From the cell containing the given text, extract its center point as (X, Y) coordinate. 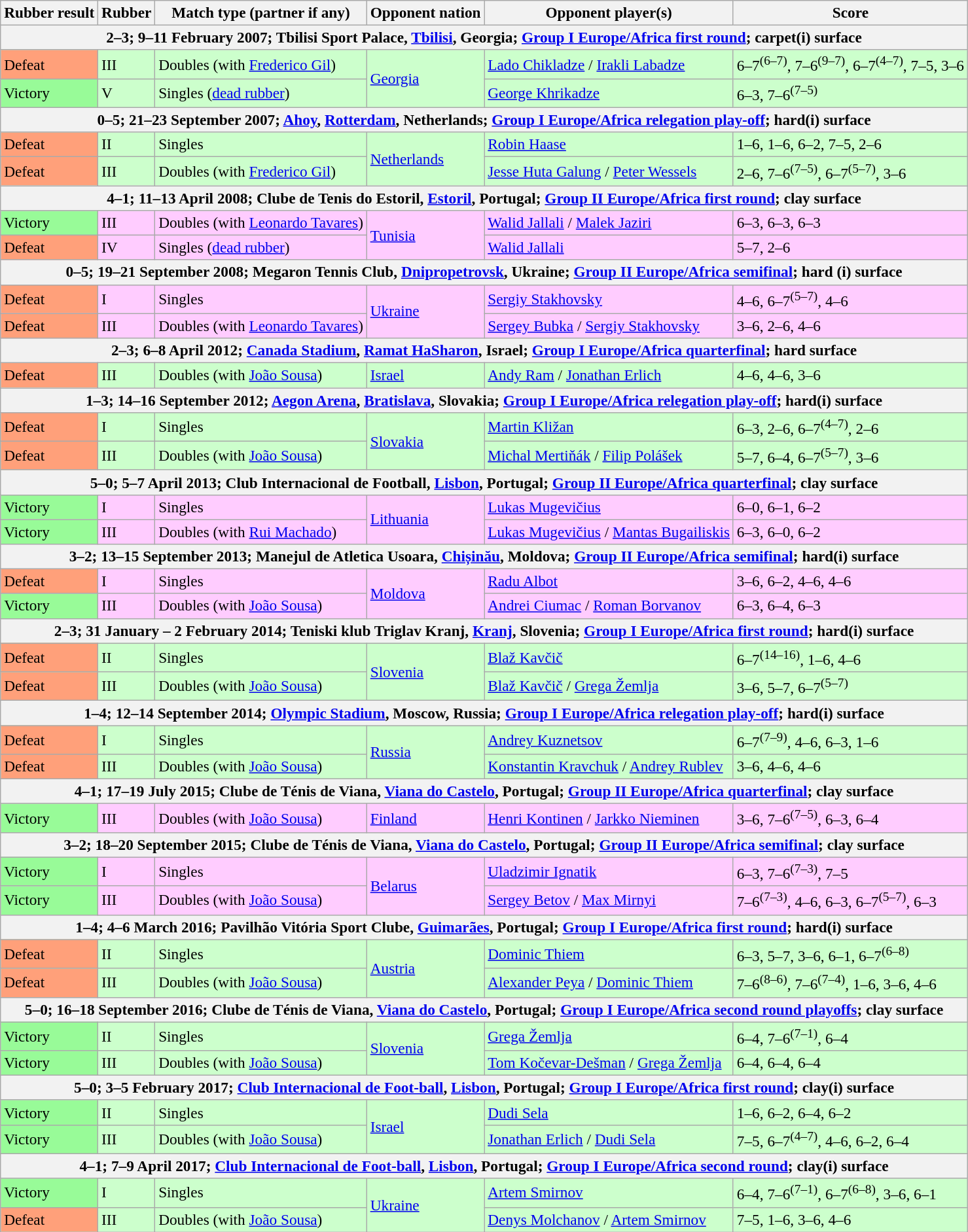
Rubber (127, 12)
5–0; 3–5 February 2017; Club Internacional de Foot-ball, Lisbon, Portugal; Group I Europe/Africa first round; clay(i) surface (484, 1087)
6–3, 6–3, 6–3 (850, 222)
1–4; 12–14 September 2014; Olympic Stadium, Moscow, Russia; Group I Europe/Africa relegation play-off; hard(i) surface (484, 713)
Belarus (425, 886)
3–6, 7–6(7–5), 6–3, 6–4 (850, 818)
6–0, 6–1, 6–2 (850, 507)
1–3; 14–16 September 2012; Aegon Arena, Bratislava, Slovakia; Group I Europe/Africa relegation play-off; hard(i) surface (484, 400)
1–4; 4–6 March 2016; Pavilhão Vitória Sport Clube, Guimarães, Portugal; Group I Europe/Africa first round; hard(i) surface (484, 927)
Opponent player(s) (609, 12)
Match type (partner if any) (261, 12)
Alexander Peya / Dominic Thiem (609, 983)
Dudi Sela (609, 1112)
Denys Molchanov / Artem Smirnov (609, 1220)
3–6, 2–6, 4–6 (850, 326)
Andrey Kuznetsov (609, 739)
4–1; 7–9 April 2017; Club Internacional de Foot-ball, Lisbon, Portugal; Group I Europe/Africa second round; clay(i) surface (484, 1166)
Netherlands (425, 159)
6–7(7–9), 4–6, 6–3, 1–6 (850, 739)
Radu Albot (609, 581)
6–3, 2–6, 6–7(4–7), 2–6 (850, 427)
Artem Smirnov (609, 1193)
Konstantin Kravchuk / Andrey Rublev (609, 766)
Slovakia (425, 441)
Moldova (425, 593)
5–0; 16–18 September 2016; Clube de Ténis de Viana, Viana do Castelo, Portugal; Group I Europe/Africa second round playoffs; clay surface (484, 1010)
7–6(8–6), 7–6(7–4), 1–6, 3–6, 4–6 (850, 983)
Tom Kočevar-Dešman / Grega Žemlja (609, 1063)
Lukas Mugevičius / Mantas Bugailiskis (609, 531)
Doubles (with Rui Machado) (261, 531)
Uladzimir Ignatik (609, 871)
Dominic Thiem (609, 953)
Austria (425, 968)
Opponent nation (425, 12)
Andy Ram / Jonathan Erlich (609, 375)
Score (850, 12)
Martin Kližan (609, 427)
6–7(14–16), 1–6, 4–6 (850, 657)
5–0; 5–7 April 2013; Club Internacional de Football, Lisbon, Portugal; Group II Europe/Africa quarterfinal; clay surface (484, 482)
4–6, 6–7(5–7), 4–6 (850, 299)
5–7, 2–6 (850, 247)
6–4, 6–4, 6–4 (850, 1063)
1–6, 1–6, 6–2, 7–5, 2–6 (850, 145)
2–3; 6–8 April 2012; Canada Stadium, Ramat HaSharon, Israel; Group I Europe/Africa quarterfinal; hard surface (484, 350)
Sergiy Stakhovsky (609, 299)
Sergey Betov / Max Mirnyi (609, 900)
7–5, 1–6, 3–6, 4–6 (850, 1220)
Georgia (425, 79)
2–3; 31 January – 2 February 2014; Teniski klub Triglav Kranj, Kranj, Slovenia; Group I Europe/Africa first round; hard(i) surface (484, 631)
Rubber result (50, 12)
4–6, 4–6, 3–6 (850, 375)
Grega Žemlja (609, 1036)
Finland (425, 818)
6–4, 7–6(7–1), 6–7(6–8), 3–6, 6–1 (850, 1193)
IV (127, 247)
5–7, 6–4, 6–7(5–7), 3–6 (850, 455)
6–3, 6–0, 6–2 (850, 531)
6–3, 5–7, 3–6, 6–1, 6–7(6–8) (850, 953)
2–3; 9–11 February 2007; Tbilisi Sport Palace, Tbilisi, Georgia; Group I Europe/Africa first round; carpet(i) surface (484, 37)
4–1; 17–19 July 2015; Clube de Ténis de Viana, Viana do Castelo, Portugal; Group II Europe/Africa quarterfinal; clay surface (484, 791)
Lado Chikladze / Irakli Labadze (609, 64)
1–6, 6–2, 6–4, 6–2 (850, 1112)
Henri Kontinen / Jarkko Nieminen (609, 818)
George Khrikadze (609, 93)
6–4, 7–6(7–1), 6–4 (850, 1036)
7–6(7–3), 4–6, 6–3, 6–7(5–7), 6–3 (850, 900)
Lithuania (425, 519)
Blaž Kavčič / Grega Žemlja (609, 686)
Lukas Mugevičius (609, 507)
6–3, 6–4, 6–3 (850, 606)
Jonathan Erlich / Dudi Sela (609, 1139)
Robin Haase (609, 145)
0–5; 19–21 September 2008; Megaron Tennis Club, Dnipropetrovsk, Ukraine; Group II Europe/Africa semifinal; hard (i) surface (484, 272)
3–6, 5–7, 6–7(5–7) (850, 686)
4–1; 11–13 April 2008; Clube de Tenis do Estoril, Estoril, Portugal; Group II Europe/Africa first round; clay surface (484, 198)
Russia (425, 752)
6–7(6–7), 7–6(9–7), 6–7(4–7), 7–5, 3–6 (850, 64)
Walid Jallali (609, 247)
3–6, 4–6, 4–6 (850, 766)
Walid Jallali / Malek Jaziri (609, 222)
Sergey Bubka / Sergiy Stakhovsky (609, 326)
2–6, 7–6(7–5), 6–7(5–7), 3–6 (850, 171)
0–5; 21–23 September 2007; Ahoy, Rotterdam, Netherlands; Group I Europe/Africa relegation play-off; hard(i) surface (484, 120)
Jesse Huta Galung / Peter Wessels (609, 171)
Michal Mertiňák / Filip Polášek (609, 455)
3–2; 18–20 September 2015; Clube de Ténis de Viana, Viana do Castelo, Portugal; Group II Europe/Africa semifinal; clay surface (484, 845)
7–5, 6–7(4–7), 4–6, 6–2, 6–4 (850, 1139)
6–3, 7–6(7–3), 7–5 (850, 871)
Blaž Kavčič (609, 657)
V (127, 93)
Andrei Ciumac / Roman Borvanov (609, 606)
Tunisia (425, 235)
6–3, 7–6(7–5) (850, 93)
3–6, 6–2, 4–6, 4–6 (850, 581)
3–2; 13–15 September 2013; Manejul de Atletica Usoara, Chișinău, Moldova; Group II Europe/Africa semifinal; hard(i) surface (484, 556)
